Return the (X, Y) coordinate for the center point of the cell that contains the specified text.  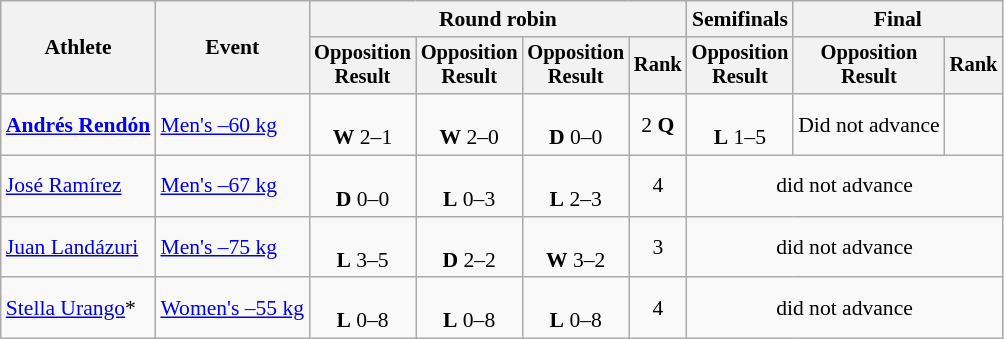
W 3–2 (576, 248)
Final (898, 19)
Did not advance (869, 124)
Women's –55 kg (232, 308)
L 1–5 (740, 124)
Semifinals (740, 19)
2 Q (658, 124)
Athlete (78, 48)
W 2–0 (470, 124)
W 2–1 (362, 124)
Stella Urango* (78, 308)
Andrés Rendón (78, 124)
José Ramírez (78, 186)
Round robin (498, 19)
L 2–3 (576, 186)
Event (232, 48)
Men's –60 kg (232, 124)
Juan Landázuri (78, 248)
L 0–3 (470, 186)
L 3–5 (362, 248)
Men's –67 kg (232, 186)
D 2–2 (470, 248)
Men's –75 kg (232, 248)
3 (658, 248)
